For the text-containing cell, return its midpoint in [x, y] coordinate format. 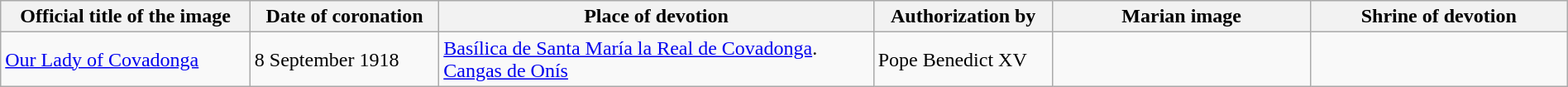
Pope Benedict XV [963, 60]
Marian image [1181, 17]
Our Lady of Covadonga [126, 60]
Date of coronation [344, 17]
8 September 1918 [344, 60]
Official title of the image [126, 17]
Authorization by [963, 17]
Shrine of devotion [1439, 17]
Place of devotion [657, 17]
Basílica de Santa María la Real de Covadonga.Cangas de Onís [657, 60]
